Determine the [X, Y] coordinate at the center of the cell enclosing the given text.  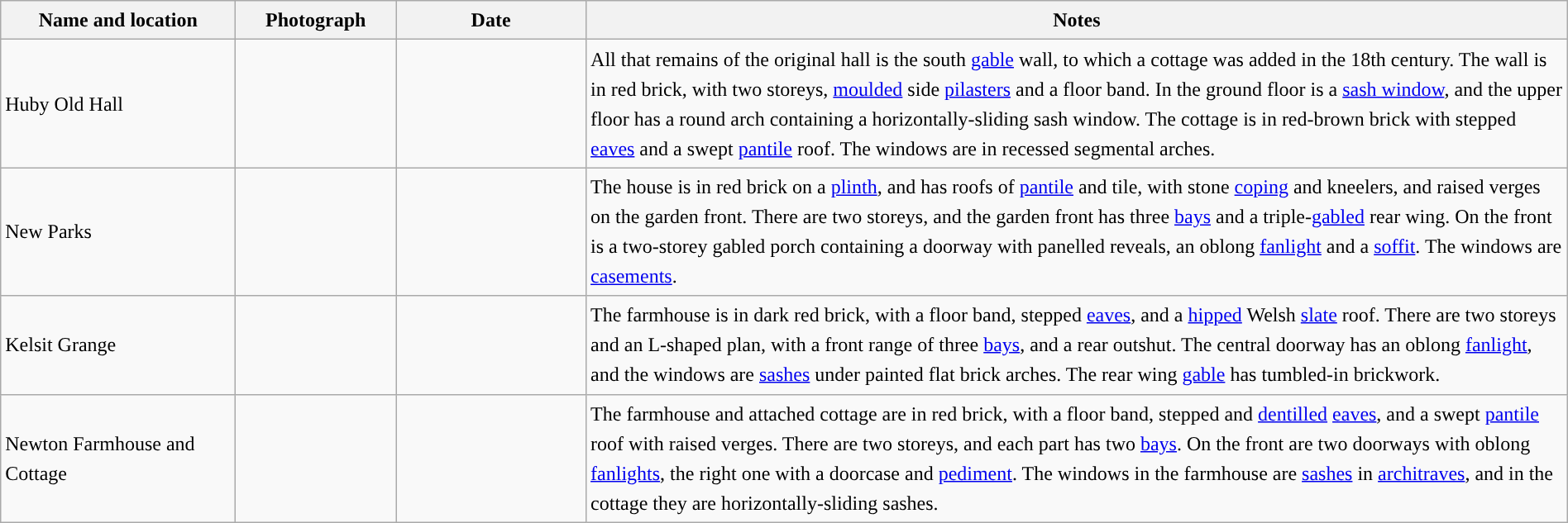
Notes [1077, 20]
New Parks [118, 231]
Name and location [118, 20]
Huby Old Hall [118, 104]
Newton Farmhouse and Cottage [118, 458]
Photograph [316, 20]
Kelsit Grange [118, 345]
Date [491, 20]
